Find where the given text appears and provide that cell's center as [x, y] coordinate. 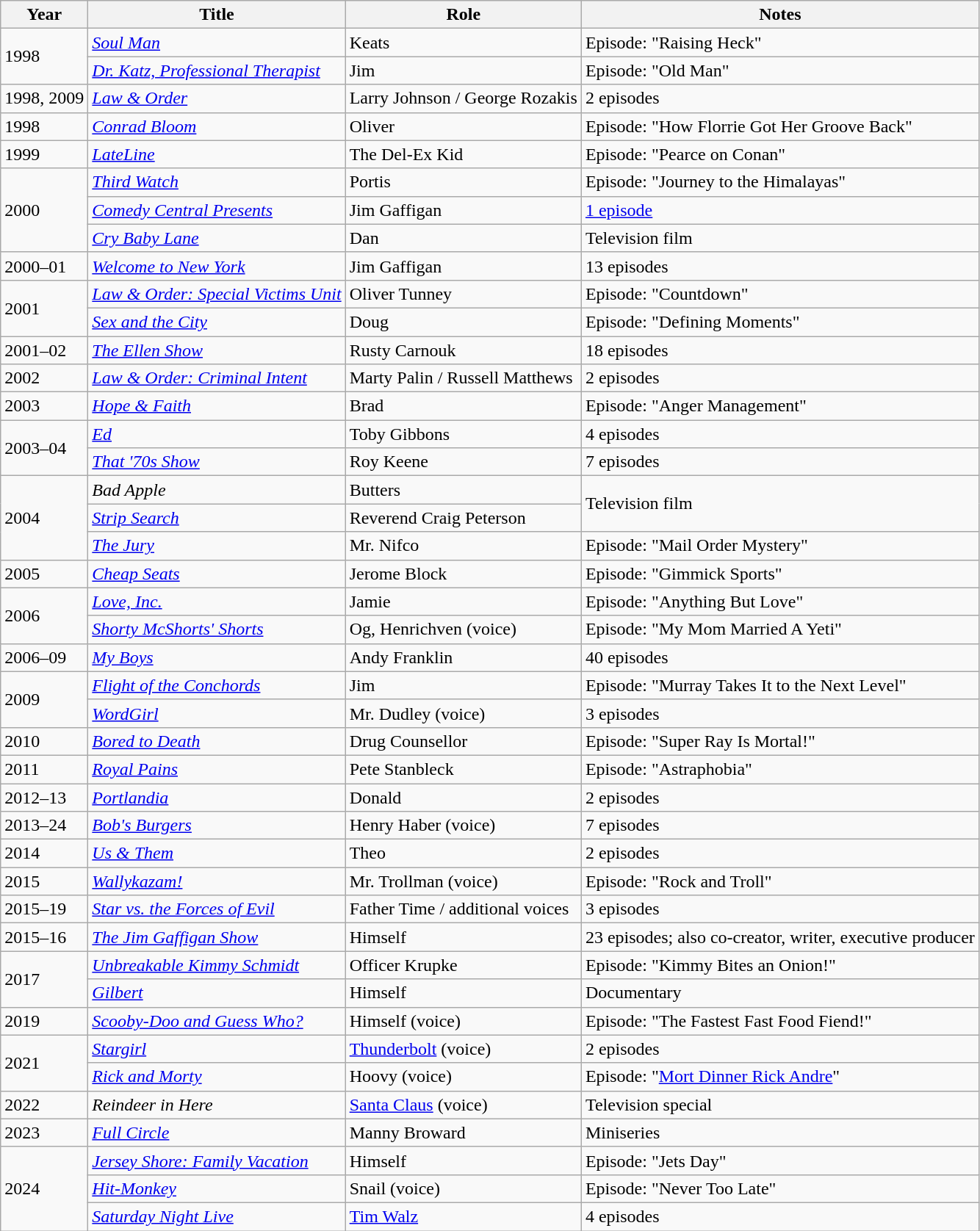
Us & Them [217, 853]
Episode: "Super Ray Is Mortal!" [780, 741]
Year [44, 15]
The Jim Gaffigan Show [217, 937]
Episode: "Never Too Late" [780, 1188]
Law & Order [217, 98]
Star vs. the Forces of Evil [217, 909]
2003–04 [44, 448]
2015–19 [44, 909]
WordGirl [217, 713]
2015 [44, 881]
Bored to Death [217, 741]
Drug Counsellor [463, 741]
Andy Franklin [463, 657]
Oliver Tunney [463, 294]
Love, Inc. [217, 602]
2013–24 [44, 826]
Mr. Dudley (voice) [463, 713]
Episode: "Defining Moments" [780, 322]
Ed [217, 434]
Donald [463, 797]
Dan [463, 238]
Episode: "Anger Management" [780, 406]
Saturday Night Live [217, 1216]
2024 [44, 1188]
Bad Apple [217, 490]
Flight of the Conchords [217, 685]
18 episodes [780, 350]
2006–09 [44, 657]
Episode: "Rock and Troll" [780, 881]
Episode: "Astraphobia" [780, 769]
Jerome Block [463, 574]
Oliver [463, 126]
Brad [463, 406]
2000–01 [44, 266]
LateLine [217, 154]
Butters [463, 490]
Law & Order: Special Victims Unit [217, 294]
Documentary [780, 993]
2005 [44, 574]
Manny Broward [463, 1133]
My Boys [217, 657]
Mr. Trollman (voice) [463, 881]
2015–16 [44, 937]
Shorty McShorts' Shorts [217, 629]
2001 [44, 308]
That '70s Show [217, 462]
2010 [44, 741]
Mr. Nifco [463, 546]
Episode: "Mort Dinner Rick Andre" [780, 1077]
Episode: "Murray Takes It to the Next Level" [780, 685]
Dr. Katz, Professional Therapist [217, 71]
Santa Claus (voice) [463, 1105]
Episode: "Raising Heck" [780, 43]
The Jury [217, 546]
Bob's Burgers [217, 826]
Episode: "Jets Day" [780, 1160]
13 episodes [780, 266]
1 episode [780, 210]
Television special [780, 1105]
Stargirl [217, 1049]
2021 [44, 1063]
Notes [780, 15]
Roy Keene [463, 462]
Snail (voice) [463, 1188]
Hope & Faith [217, 406]
Law & Order: Criminal Intent [217, 378]
Comedy Central Presents [217, 210]
Royal Pains [217, 769]
Doug [463, 322]
2012–13 [44, 797]
Reverend Craig Peterson [463, 518]
Episode: "Countdown" [780, 294]
2003 [44, 406]
Theo [463, 853]
The Del-Ex Kid [463, 154]
Title [217, 15]
Scooby-Doo and Guess Who? [217, 1021]
Wallykazam! [217, 881]
2004 [44, 518]
Episode: "Mail Order Mystery" [780, 546]
Pete Stanbleck [463, 769]
Thunderbolt (voice) [463, 1049]
Miniseries [780, 1133]
Cheap Seats [217, 574]
Rusty Carnouk [463, 350]
1999 [44, 154]
2011 [44, 769]
Episode: "Anything But Love" [780, 602]
Hit-Monkey [217, 1188]
40 episodes [780, 657]
2014 [44, 853]
Henry Haber (voice) [463, 826]
Toby Gibbons [463, 434]
Himself (voice) [463, 1021]
Strip Search [217, 518]
Cry Baby Lane [217, 238]
2002 [44, 378]
Jamie [463, 602]
Keats [463, 43]
Role [463, 15]
2006 [44, 615]
Reindeer in Here [217, 1105]
Episode: "Pearce on Conan" [780, 154]
Episode: "Gimmick Sports" [780, 574]
Marty Palin / Russell Matthews [463, 378]
Portlandia [217, 797]
Welcome to New York [217, 266]
Soul Man [217, 43]
Gilbert [217, 993]
Og, Henrichven (voice) [463, 629]
Jersey Shore: Family Vacation [217, 1160]
Unbreakable Kimmy Schmidt [217, 965]
2019 [44, 1021]
Episode: "Kimmy Bites an Onion!" [780, 965]
2000 [44, 210]
1998, 2009 [44, 98]
Third Watch [217, 182]
The Ellen Show [217, 350]
Tim Walz [463, 1216]
Rick and Morty [217, 1077]
Larry Johnson / George Rozakis [463, 98]
Hoovy (voice) [463, 1077]
Sex and the City [217, 322]
Episode: "The Fastest Fast Food Fiend!" [780, 1021]
Father Time / additional voices [463, 909]
2022 [44, 1105]
Episode: "Journey to the Himalayas" [780, 182]
Full Circle [217, 1133]
Episode: "Old Man" [780, 71]
2017 [44, 979]
2023 [44, 1133]
Episode: "My Mom Married A Yeti" [780, 629]
2009 [44, 699]
Conrad Bloom [217, 126]
Officer Krupke [463, 965]
Episode: "How Florrie Got Her Groove Back" [780, 126]
23 episodes; also co-creator, writer, executive producer [780, 937]
2001–02 [44, 350]
Portis [463, 182]
